Determine the [X, Y] coordinate at the center of the cell enclosing the given text.  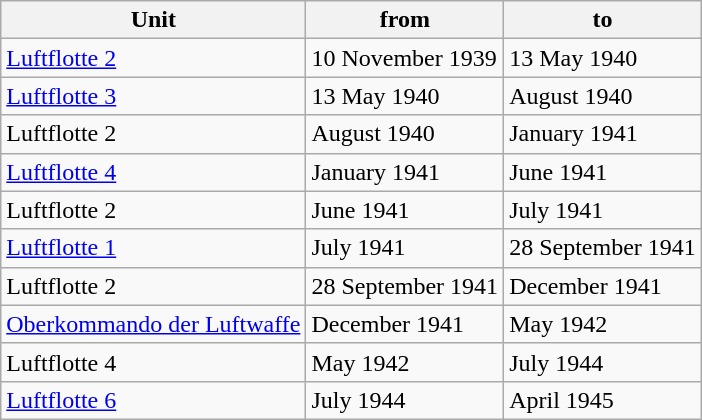
Oberkommando der Luftwaffe [154, 324]
Unit [154, 20]
from [405, 20]
10 November 1939 [405, 58]
Luftflotte 6 [154, 400]
April 1945 [603, 400]
Luftflotte 3 [154, 96]
to [603, 20]
Luftflotte 1 [154, 248]
